Detect which cell encompasses the target text, then output its (X, Y) center coordinate. 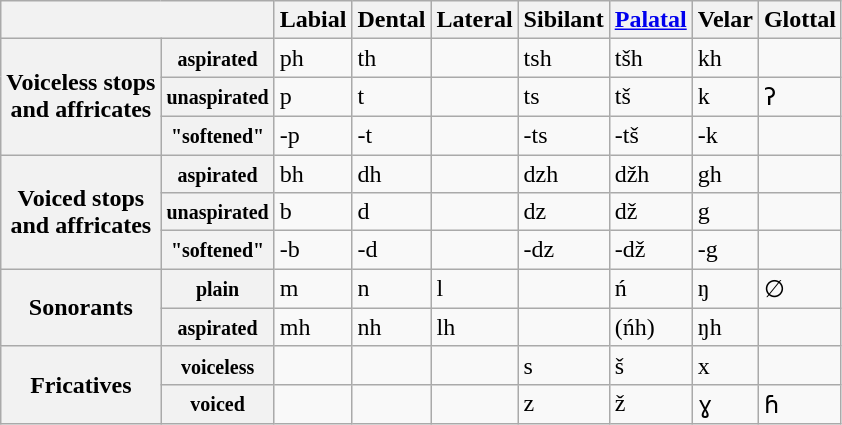
ń (650, 289)
-dž (650, 250)
-tš (650, 135)
-d (392, 250)
ɦ (800, 404)
-g (725, 250)
dh (392, 173)
dzh (564, 173)
voiced (218, 404)
tš (650, 97)
voiceless (218, 365)
n (392, 289)
nh (392, 327)
džh (650, 173)
x (725, 365)
Fricatives (81, 385)
k (725, 97)
th (392, 58)
b (313, 212)
l (474, 289)
ŋh (725, 327)
ɣ (725, 404)
-p (313, 135)
ž (650, 404)
ʔ (800, 97)
s (564, 365)
ŋ (725, 289)
š (650, 365)
-b (313, 250)
ts (564, 97)
Voiceless stopsand affricates (81, 97)
Sonorants (81, 308)
Glottal (800, 20)
gh (725, 173)
Sibilant (564, 20)
-k (725, 135)
(ńh) (650, 327)
Labial (313, 20)
g (725, 212)
Dental (392, 20)
-ts (564, 135)
p (313, 97)
Lateral (474, 20)
Palatal (650, 20)
m (313, 289)
-t (392, 135)
Velar (725, 20)
dz (564, 212)
kh (725, 58)
plain (218, 289)
∅ (800, 289)
Voiced stopsand affricates (81, 211)
ph (313, 58)
tsh (564, 58)
-dz (564, 250)
mh (313, 327)
dž (650, 212)
bh (313, 173)
t (392, 97)
lh (474, 327)
d (392, 212)
tšh (650, 58)
z (564, 404)
